From the cell containing the given text, extract its center point as (x, y) coordinate. 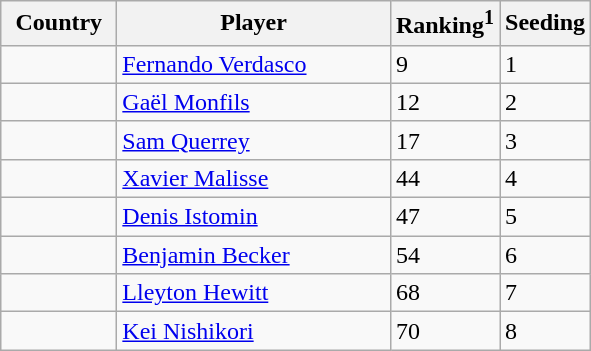
1 (546, 64)
6 (546, 255)
Lleyton Hewitt (254, 293)
54 (444, 255)
3 (546, 140)
Sam Querrey (254, 140)
68 (444, 293)
Kei Nishikori (254, 331)
Gaël Monfils (254, 102)
44 (444, 178)
Player (254, 24)
Xavier Malisse (254, 178)
47 (444, 217)
Denis Istomin (254, 217)
Country (59, 24)
Fernando Verdasco (254, 64)
Ranking1 (444, 24)
5 (546, 217)
7 (546, 293)
17 (444, 140)
Seeding (546, 24)
12 (444, 102)
4 (546, 178)
9 (444, 64)
70 (444, 331)
2 (546, 102)
8 (546, 331)
Benjamin Becker (254, 255)
